Pinpoint the cell where the given text exists, returning its (X, Y) midpoint coordinate. 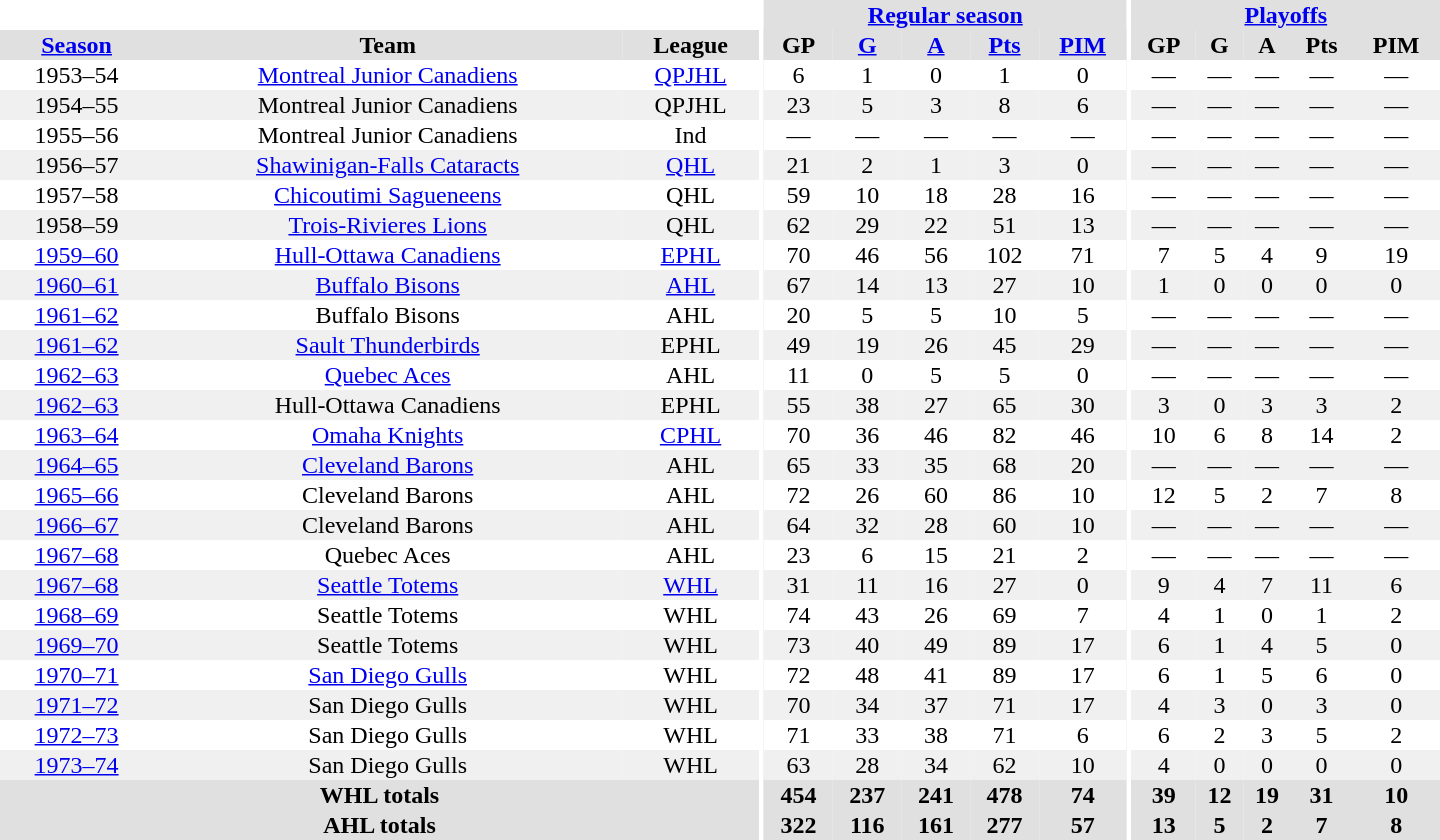
35 (936, 465)
Chicoutimi Sagueneens (388, 195)
51 (1004, 225)
478 (1004, 795)
Ind (690, 135)
1971–72 (76, 705)
30 (1082, 405)
48 (868, 675)
1970–71 (76, 675)
1956–57 (76, 165)
Team (388, 45)
82 (1004, 435)
22 (936, 225)
56 (936, 255)
40 (868, 645)
67 (798, 285)
Sault Thunderbirds (388, 345)
116 (868, 825)
43 (868, 615)
454 (798, 795)
15 (936, 555)
63 (798, 765)
102 (1004, 255)
37 (936, 705)
1973–74 (76, 765)
1972–73 (76, 735)
Regular season (945, 15)
55 (798, 405)
1963–64 (76, 435)
237 (868, 795)
AHL totals (380, 825)
1959–60 (76, 255)
WHL totals (380, 795)
32 (868, 525)
1953–54 (76, 75)
Trois-Rivieres Lions (388, 225)
39 (1164, 795)
1960–61 (76, 285)
Omaha Knights (388, 435)
CPHL (690, 435)
57 (1082, 825)
73 (798, 645)
Shawinigan-Falls Cataracts (388, 165)
18 (936, 195)
86 (1004, 495)
1969–70 (76, 645)
41 (936, 675)
1958–59 (76, 225)
45 (1004, 345)
161 (936, 825)
1955–56 (76, 135)
1964–65 (76, 465)
69 (1004, 615)
241 (936, 795)
Season (76, 45)
1965–66 (76, 495)
68 (1004, 465)
59 (798, 195)
64 (798, 525)
1968–69 (76, 615)
1954–55 (76, 105)
League (690, 45)
1957–58 (76, 195)
322 (798, 825)
1966–67 (76, 525)
Playoffs (1286, 15)
36 (868, 435)
277 (1004, 825)
